Pinpoint the cell where the given text exists, returning its [x, y] midpoint coordinate. 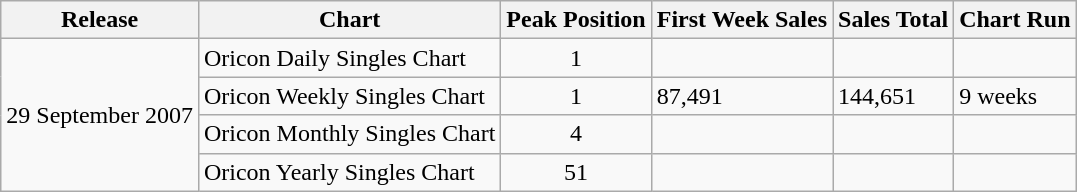
4 [576, 134]
Sales Total [894, 20]
144,651 [894, 96]
Chart [349, 20]
87,491 [742, 96]
Release [100, 20]
51 [576, 172]
Peak Position [576, 20]
9 weeks [1015, 96]
Oricon Yearly Singles Chart [349, 172]
Oricon Daily Singles Chart [349, 58]
Oricon Monthly Singles Chart [349, 134]
First Week Sales [742, 20]
29 September 2007 [100, 115]
Oricon Weekly Singles Chart [349, 96]
Chart Run [1015, 20]
